Identify which cell holds the provided text, then report its [x, y] central coordinate. 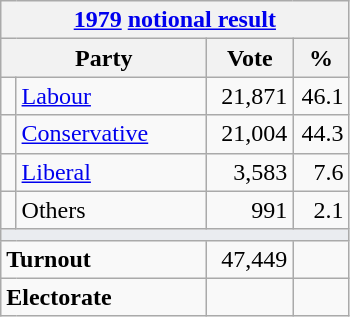
Turnout [104, 259]
Labour [112, 96]
Others [112, 210]
1979 notional result [175, 20]
% [321, 58]
47,449 [250, 259]
Electorate [104, 297]
44.3 [321, 134]
Vote [250, 58]
991 [250, 210]
Conservative [112, 134]
7.6 [321, 172]
46.1 [321, 96]
2.1 [321, 210]
Liberal [112, 172]
21,004 [250, 134]
3,583 [250, 172]
Party [104, 58]
21,871 [250, 96]
